Detect which cell encompasses the target text, then output its [x, y] center coordinate. 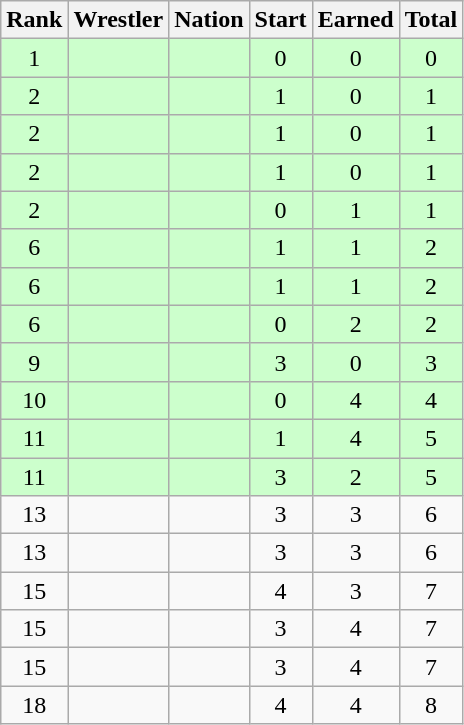
8 [431, 705]
10 [34, 400]
Earned [356, 20]
Wrestler [118, 20]
Total [431, 20]
9 [34, 362]
Start [280, 20]
Rank [34, 20]
18 [34, 705]
Nation [209, 20]
